From the cell containing the given text, extract its center point as [x, y] coordinate. 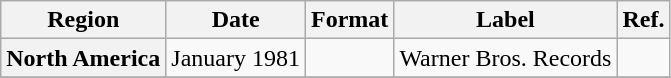
Date [236, 20]
Region [84, 20]
Warner Bros. Records [506, 58]
Ref. [644, 20]
North America [84, 58]
January 1981 [236, 58]
Label [506, 20]
Format [349, 20]
